Scan for the cell matching the given text and deliver its (x, y) coordinate at center. 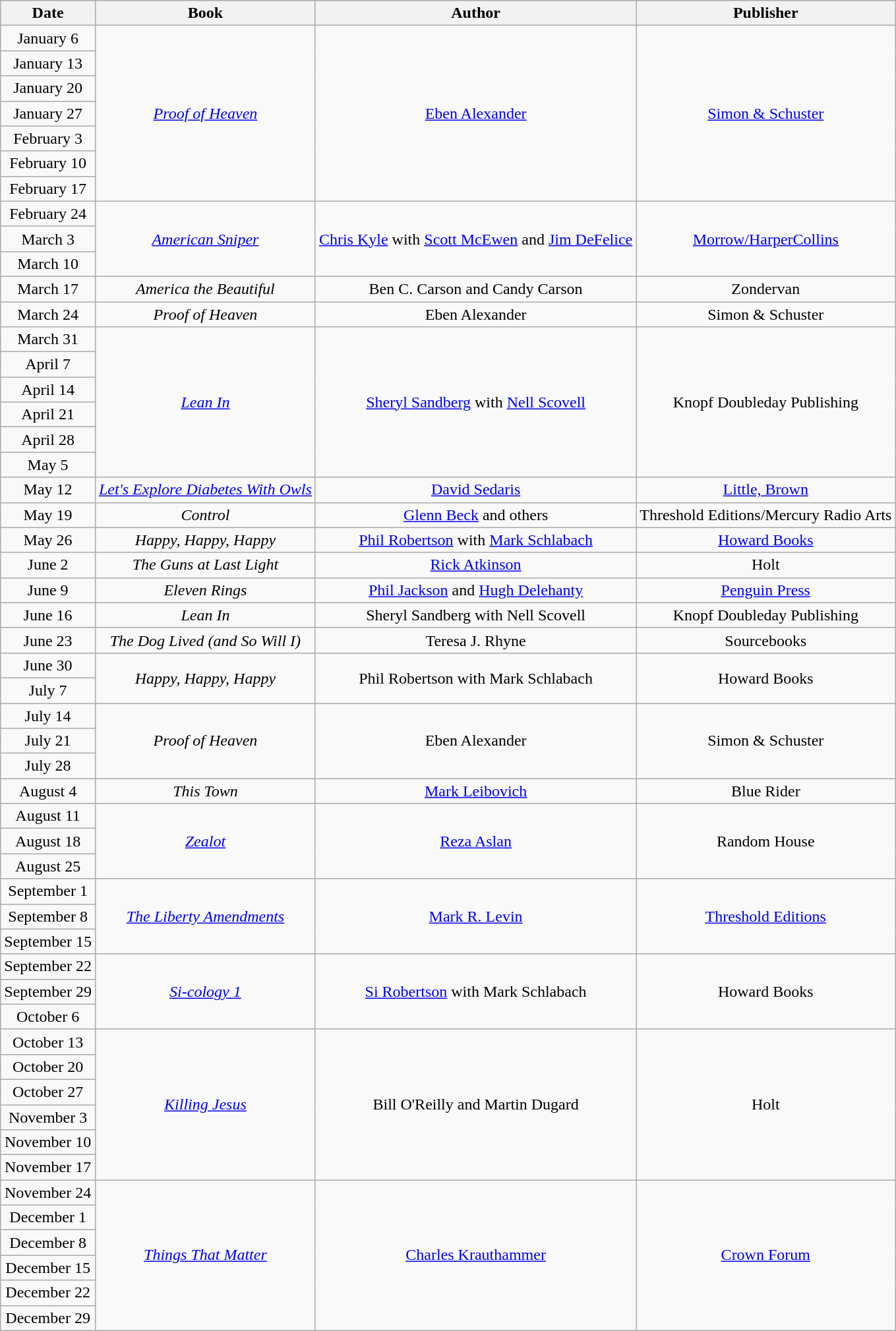
August 11 (48, 816)
Si-cology 1 (205, 991)
January 27 (48, 113)
Penguin Press (766, 590)
February 24 (48, 214)
Chris Kyle with Scott McEwen and Jim DeFelice (475, 239)
Control (205, 515)
The Dog Lived (and So Will I) (205, 640)
June 30 (48, 665)
Crown Forum (766, 1255)
Phil Jackson and Hugh Delehanty (475, 590)
David Sedaris (475, 490)
September 1 (48, 891)
Reza Aslan (475, 841)
Little, Brown (766, 490)
America the Beautiful (205, 289)
December 29 (48, 1318)
Let's Explore Diabetes With Owls (205, 490)
September 29 (48, 991)
September 15 (48, 941)
April 28 (48, 440)
Threshold Editions/Mercury Radio Arts (766, 515)
July 28 (48, 766)
Rick Atkinson (475, 565)
January 6 (48, 38)
American Sniper (205, 239)
December 1 (48, 1218)
June 16 (48, 615)
October 6 (48, 1017)
September 8 (48, 916)
Killing Jesus (205, 1104)
Si Robertson with Mark Schlabach (475, 991)
May 12 (48, 490)
Ben C. Carson and Candy Carson (475, 289)
August 4 (48, 791)
Author (475, 13)
May 5 (48, 465)
November 10 (48, 1142)
Mark Leibovich (475, 791)
April 7 (48, 365)
November 3 (48, 1117)
Date (48, 13)
Things That Matter (205, 1255)
May 26 (48, 540)
Random House (766, 841)
March 3 (48, 239)
January 13 (48, 63)
March 24 (48, 314)
October 27 (48, 1092)
October 20 (48, 1067)
November 24 (48, 1193)
Threshold Editions (766, 916)
Publisher (766, 13)
April 21 (48, 415)
Teresa J. Rhyne (475, 640)
February 3 (48, 138)
May 19 (48, 515)
July 21 (48, 741)
October 13 (48, 1042)
February 10 (48, 163)
Eleven Rings (205, 590)
June 2 (48, 565)
June 9 (48, 590)
December 8 (48, 1243)
April 14 (48, 390)
Zealot (205, 841)
December 22 (48, 1293)
August 18 (48, 841)
Charles Krauthammer (475, 1255)
November 17 (48, 1168)
March 17 (48, 289)
September 22 (48, 966)
This Town (205, 791)
The Liberty Amendments (205, 916)
Morrow/HarperCollins (766, 239)
February 17 (48, 189)
Zondervan (766, 289)
The Guns at Last Light (205, 565)
Sourcebooks (766, 640)
Bill O'Reilly and Martin Dugard (475, 1104)
August 25 (48, 866)
Book (205, 13)
July 7 (48, 690)
Glenn Beck and others (475, 515)
July 14 (48, 715)
Mark R. Levin (475, 916)
December 15 (48, 1268)
Blue Rider (766, 791)
March 31 (48, 340)
June 23 (48, 640)
March 10 (48, 264)
January 20 (48, 88)
